Capture the cell that displays the provided text and extract its (x, y) central coordinate. 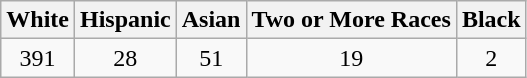
Asian (211, 20)
51 (211, 58)
19 (351, 58)
2 (491, 58)
28 (125, 58)
Hispanic (125, 20)
391 (38, 58)
Black (491, 20)
White (38, 20)
Two or More Races (351, 20)
